Detect which cell encompasses the target text, then output its (x, y) center coordinate. 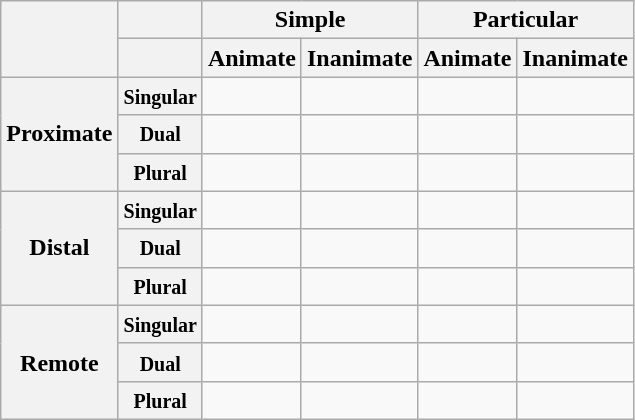
Remote (60, 362)
Distal (60, 248)
Particular (526, 20)
Simple (310, 20)
Proximate (60, 134)
